Find where the given text appears and provide that cell's center as (x, y) coordinate. 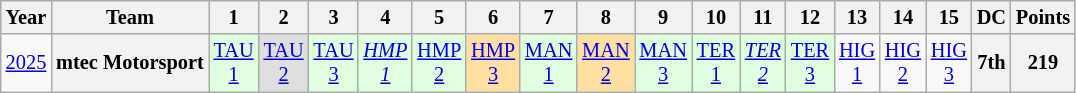
TAU1 (234, 63)
2 (284, 17)
TAU3 (334, 63)
HIG1 (857, 63)
mtec Motorsport (130, 63)
2025 (26, 63)
Team (130, 17)
219 (1043, 63)
7th (992, 63)
5 (439, 17)
TER1 (716, 63)
TAU2 (284, 63)
11 (763, 17)
8 (606, 17)
14 (903, 17)
HIG2 (903, 63)
Year (26, 17)
MAN3 (664, 63)
HIG3 (949, 63)
10 (716, 17)
HMP3 (493, 63)
Points (1043, 17)
6 (493, 17)
15 (949, 17)
DC (992, 17)
13 (857, 17)
1 (234, 17)
TER2 (763, 63)
MAN1 (548, 63)
12 (810, 17)
9 (664, 17)
MAN2 (606, 63)
4 (385, 17)
7 (548, 17)
TER3 (810, 63)
HMP1 (385, 63)
3 (334, 17)
HMP2 (439, 63)
